Return (x, y) of the center of cell containing provided text 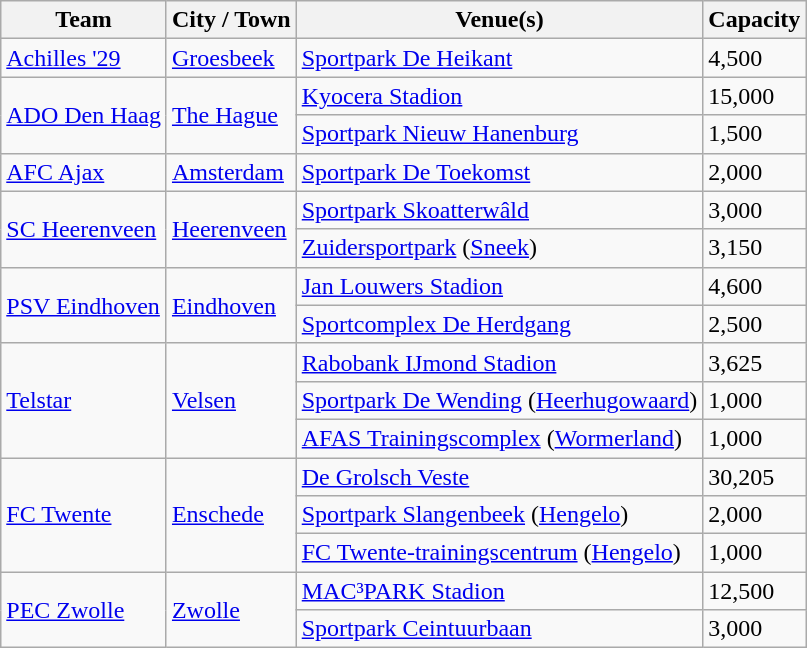
AFC Ajax (84, 172)
AFAS Trainingscomplex (Wormerland) (500, 438)
2,500 (754, 324)
Kyocera Stadion (500, 96)
City / Town (231, 20)
Sportcomplex De Herdgang (500, 324)
1,500 (754, 134)
Eindhoven (231, 305)
Rabobank IJmond Stadion (500, 362)
PSV Eindhoven (84, 305)
PEC Zwolle (84, 610)
Capacity (754, 20)
Sportpark Skoatterwâld (500, 210)
Heerenveen (231, 229)
4,600 (754, 286)
Sportpark Ceintuurbaan (500, 629)
ADO Den Haag (84, 115)
3,625 (754, 362)
4,500 (754, 58)
De Grolsch Veste (500, 477)
3,150 (754, 248)
The Hague (231, 115)
Sportpark De Toekomst (500, 172)
Jan Louwers Stadion (500, 286)
Venue(s) (500, 20)
MAC³PARK Stadion (500, 591)
FC Twente (84, 515)
Zuidersportpark (Sneek) (500, 248)
Velsen (231, 400)
Team (84, 20)
Sportpark Nieuw Hanenburg (500, 134)
Enschede (231, 515)
Amsterdam (231, 172)
15,000 (754, 96)
Zwolle (231, 610)
Groesbeek (231, 58)
Sportpark De Heikant (500, 58)
Sportpark Slangenbeek (Hengelo) (500, 515)
Telstar (84, 400)
SC Heerenveen (84, 229)
30,205 (754, 477)
Sportpark De Wending (Heerhugowaard) (500, 400)
Achilles '29 (84, 58)
FC Twente-trainingscentrum (Hengelo) (500, 553)
12,500 (754, 591)
